Find where the given text appears and provide that cell's center as [X, Y] coordinate. 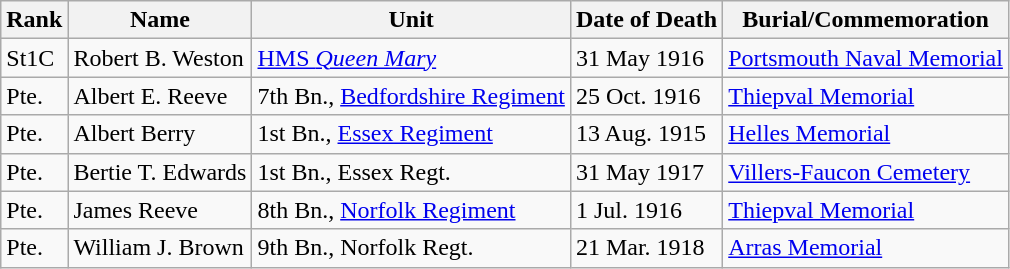
Albert Berry [160, 134]
Arras Memorial [866, 248]
7th Bn., Bedfordshire Regiment [411, 96]
St1C [34, 58]
25 Oct. 1916 [646, 96]
21 Mar. 1918 [646, 248]
Villers-Faucon Cemetery [866, 172]
1 Jul. 1916 [646, 210]
Rank [34, 20]
Name [160, 20]
31 May 1917 [646, 172]
Date of Death [646, 20]
Robert B. Weston [160, 58]
Albert E. Reeve [160, 96]
9th Bn., Norfolk Regt. [411, 248]
Unit [411, 20]
1st Bn., Essex Regt. [411, 172]
8th Bn., Norfolk Regiment [411, 210]
Portsmouth Naval Memorial [866, 58]
31 May 1916 [646, 58]
William J. Brown [160, 248]
James Reeve [160, 210]
13 Aug. 1915 [646, 134]
Bertie T. Edwards [160, 172]
Helles Memorial [866, 134]
1st Bn., Essex Regiment [411, 134]
Burial/Commemoration [866, 20]
HMS Queen Mary [411, 58]
